From the cell containing the given text, extract its center point as [X, Y] coordinate. 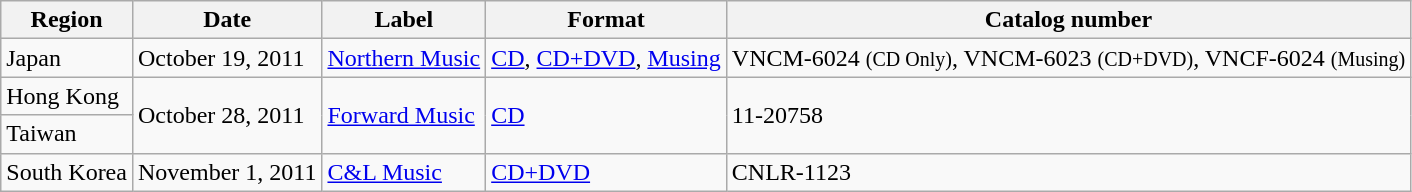
October 19, 2011 [226, 58]
Catalog number [1068, 20]
October 28, 2011 [226, 115]
November 1, 2011 [226, 172]
Taiwan [67, 134]
Japan [67, 58]
CD+DVD [606, 172]
C&L Music [404, 172]
Date [226, 20]
Label [404, 20]
Northern Music [404, 58]
South Korea [67, 172]
CNLR-1123 [1068, 172]
VNCM-6024 (CD Only), VNCM-6023 (CD+DVD), VNCF-6024 (Musing) [1068, 58]
Region [67, 20]
CD, CD+DVD, Musing [606, 58]
Forward Music [404, 115]
11-20758 [1068, 115]
Format [606, 20]
Hong Kong [67, 96]
CD [606, 115]
